Output the (X, Y) coordinate of the center of the cell containing the given text.  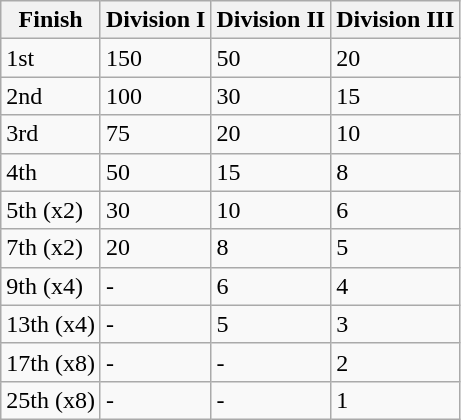
2 (396, 362)
75 (155, 134)
100 (155, 96)
13th (x4) (51, 324)
3 (396, 324)
4 (396, 286)
150 (155, 58)
3rd (51, 134)
1 (396, 400)
Division III (396, 20)
7th (x2) (51, 248)
1st (51, 58)
Division I (155, 20)
2nd (51, 96)
17th (x8) (51, 362)
Finish (51, 20)
4th (51, 172)
9th (x4) (51, 286)
5th (x2) (51, 210)
Division II (271, 20)
25th (x8) (51, 400)
